Return [x, y] of the center of cell containing provided text 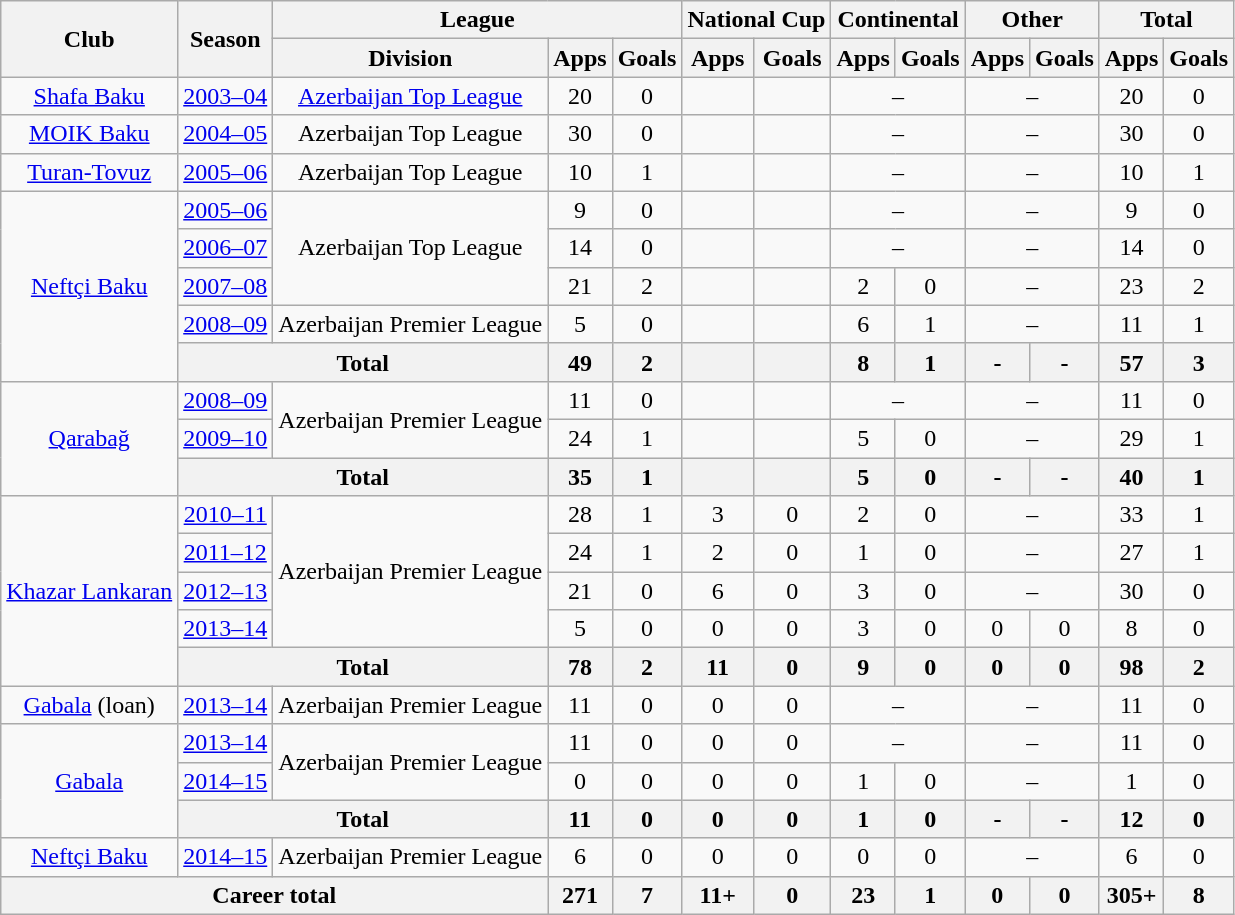
271 [580, 895]
57 [1131, 362]
Career total [274, 895]
Gabala (loan) [90, 705]
Shafa Baku [90, 96]
2007–08 [226, 286]
2010–11 [226, 515]
2012–13 [226, 591]
National Cup [756, 20]
2004–05 [226, 134]
35 [580, 477]
Other [1032, 20]
49 [580, 362]
2003–04 [226, 96]
2006–07 [226, 248]
98 [1131, 667]
Turan-Tovuz [90, 172]
305+ [1131, 895]
78 [580, 667]
Season [226, 39]
Gabala [90, 781]
Division [410, 58]
33 [1131, 515]
40 [1131, 477]
MOIK Baku [90, 134]
Continental [898, 20]
Qarabağ [90, 438]
11+ [718, 895]
Club [90, 39]
2009–10 [226, 438]
28 [580, 515]
2011–12 [226, 553]
27 [1131, 553]
League [478, 20]
7 [647, 895]
Khazar Lankaran [90, 591]
12 [1131, 819]
29 [1131, 438]
